Return (x, y) of the center of cell containing provided text 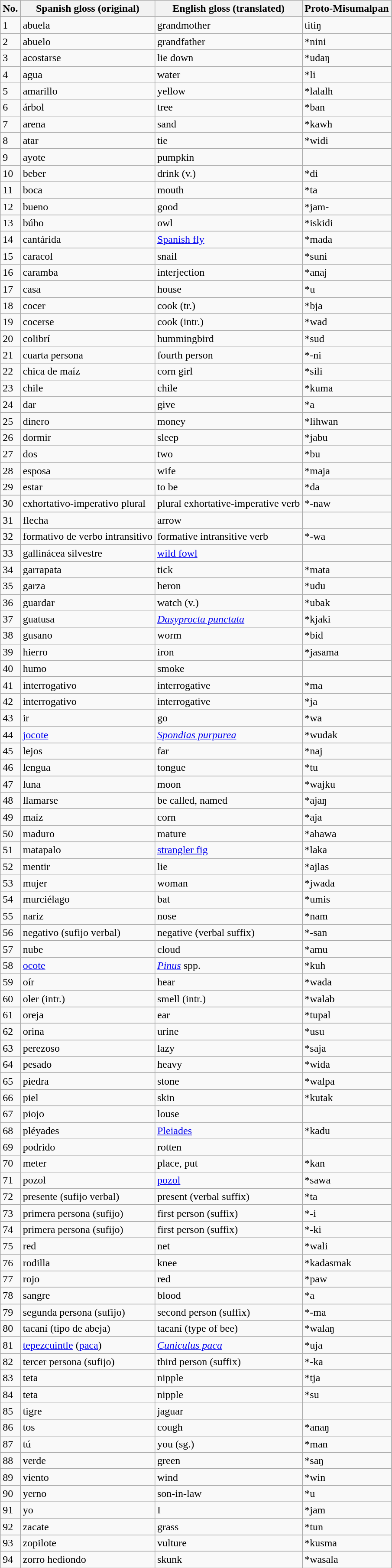
dormir (87, 437)
acostarse (87, 58)
wife (228, 470)
87 (10, 1444)
titiŋ (347, 25)
Dasyprocta punctata (228, 619)
35 (10, 586)
3 (10, 58)
65 (10, 1081)
24 (10, 404)
vulture (228, 1543)
go (228, 718)
37 (10, 619)
negative (verbal suffix) (228, 932)
27 (10, 454)
hierro (87, 652)
*sud (347, 339)
heavy (228, 1065)
net (228, 1246)
tacaní (tipo de abeja) (87, 1329)
81 (10, 1345)
*anaj (347, 273)
*kadu (347, 1131)
7 (10, 124)
*jasama (347, 652)
*bu (347, 454)
*iskidi (347, 223)
I (228, 1510)
*bja (347, 306)
*wad (347, 322)
son-in-law (228, 1493)
*-naw (347, 504)
arena (87, 124)
formative intransitive verb (228, 537)
snail (228, 256)
segunda persona (sufijo) (87, 1312)
60 (10, 998)
nube (87, 949)
*wasala (347, 1560)
92 (10, 1526)
12 (10, 207)
esposa (87, 470)
dinero (87, 421)
cocer (87, 306)
*lalalh (347, 91)
mouth (228, 190)
Proto-Misumalpan (347, 9)
casa (87, 289)
*-ki (347, 1229)
*wajku (347, 784)
*sili (347, 372)
*li (347, 75)
ir (87, 718)
88 (10, 1460)
iron (228, 652)
16 (10, 273)
*nini (347, 42)
grandmother (228, 25)
18 (10, 306)
86 (10, 1428)
30 (10, 504)
55 (10, 916)
garza (87, 586)
*jam (347, 1510)
piel (87, 1098)
matapalo (87, 850)
grandfather (228, 42)
money (228, 421)
mature (228, 834)
viento (87, 1477)
No. (10, 9)
cuarta persona (87, 355)
*wa (347, 718)
15 (10, 256)
*-wa (347, 537)
present (verbal suffix) (228, 1196)
*udu (347, 586)
bueno (87, 207)
*ajlas (347, 867)
amarillo (87, 91)
skin (228, 1098)
56 (10, 932)
oreja (87, 1015)
10 (10, 173)
*tupal (347, 1015)
formativo de verbo intransitivo (87, 537)
66 (10, 1098)
hear (228, 982)
91 (10, 1510)
68 (10, 1131)
*naj (347, 751)
interjection (228, 273)
*mada (347, 240)
strangler fig (228, 850)
31 (10, 520)
two (228, 454)
*kawh (347, 124)
tacaní (type of bee) (228, 1329)
*tu (347, 768)
maduro (87, 834)
*saŋ (347, 1460)
*man (347, 1444)
give (228, 404)
*kutak (347, 1098)
wild fowl (228, 553)
29 (10, 487)
59 (10, 982)
urine (228, 1032)
69 (10, 1147)
atar (87, 140)
*saja (347, 1048)
94 (10, 1560)
*su (347, 1395)
water (228, 75)
zopilote (87, 1543)
wind (228, 1477)
zacate (87, 1526)
*aja (347, 817)
47 (10, 784)
guatusa (87, 619)
*walaŋ (347, 1329)
*bid (347, 636)
74 (10, 1229)
watch (v.) (228, 603)
*ubak (347, 603)
80 (10, 1329)
*lihwan (347, 421)
flecha (87, 520)
*paw (347, 1279)
ear (228, 1015)
sand (228, 124)
arrow (228, 520)
*wada (347, 982)
*wudak (347, 735)
*di (347, 173)
smell (intr.) (228, 998)
*kjaki (347, 619)
worm (228, 636)
dos (87, 454)
*kusma (347, 1543)
58 (10, 965)
guardar (87, 603)
drink (v.) (228, 173)
54 (10, 900)
64 (10, 1065)
*mata (347, 570)
corn girl (228, 372)
Pleiades (228, 1131)
*amu (347, 949)
tú (87, 1444)
50 (10, 834)
sangre (87, 1296)
6 (10, 108)
20 (10, 339)
*wida (347, 1065)
owl (228, 223)
48 (10, 801)
*ajaŋ (347, 801)
43 (10, 718)
estar (87, 487)
mentir (87, 867)
*laka (347, 850)
far (228, 751)
lie down (228, 58)
skunk (228, 1560)
21 (10, 355)
9 (10, 157)
*sawa (347, 1180)
beber (87, 173)
*da (347, 487)
piojo (87, 1114)
82 (10, 1362)
pléyades (87, 1131)
89 (10, 1477)
93 (10, 1543)
8 (10, 140)
heron (228, 586)
árbol (87, 108)
pumpkin (228, 157)
*-ni (347, 355)
11 (10, 190)
blood (228, 1296)
colibrí (87, 339)
49 (10, 817)
abuelo (87, 42)
71 (10, 1180)
exhortativo-imperativo plural (87, 504)
nose (228, 916)
stone (228, 1081)
*ma (347, 685)
Pinus spp. (228, 965)
90 (10, 1493)
green (228, 1460)
*udaŋ (347, 58)
gallinácea silvestre (87, 553)
85 (10, 1411)
Spondias purpurea (228, 735)
cough (228, 1428)
*uja (347, 1345)
llamarse (87, 801)
tos (87, 1428)
ocote (87, 965)
Cuniculus paca (228, 1345)
gusano (87, 636)
22 (10, 372)
orina (87, 1032)
17 (10, 289)
murciélago (87, 900)
woman (228, 883)
jaguar (228, 1411)
Spanish gloss (original) (87, 9)
moon (228, 784)
house (228, 289)
good (228, 207)
*walpa (347, 1081)
garrapata (87, 570)
tree (228, 108)
yellow (228, 91)
oír (87, 982)
lejos (87, 751)
*kan (347, 1164)
*usu (347, 1032)
búho (87, 223)
42 (10, 701)
51 (10, 850)
*nam (347, 916)
*ja (347, 701)
chica de maíz (87, 372)
cloud (228, 949)
sleep (228, 437)
rodilla (87, 1263)
*win (347, 1477)
25 (10, 421)
grass (228, 1526)
*maja (347, 470)
72 (10, 1196)
61 (10, 1015)
1 (10, 25)
cantárida (87, 240)
caramba (87, 273)
33 (10, 553)
14 (10, 240)
57 (10, 949)
38 (10, 636)
*suni (347, 256)
13 (10, 223)
84 (10, 1395)
smoke (228, 668)
rojo (87, 1279)
yerno (87, 1493)
*umis (347, 900)
caracol (87, 256)
maíz (87, 817)
humo (87, 668)
*wali (347, 1246)
cocerse (87, 322)
41 (10, 685)
jocote (87, 735)
be called, named (228, 801)
mujer (87, 883)
*anaŋ (347, 1428)
*kuh (347, 965)
*jabu (347, 437)
75 (10, 1246)
*kuma (347, 388)
*ban (347, 108)
*-san (347, 932)
5 (10, 91)
*jam- (347, 207)
tick (228, 570)
2 (10, 42)
ayote (87, 157)
podrido (87, 1147)
36 (10, 603)
77 (10, 1279)
pesado (87, 1065)
luna (87, 784)
40 (10, 668)
zorro hediondo (87, 1560)
44 (10, 735)
*ahawa (347, 834)
knee (228, 1263)
*walab (347, 998)
nariz (87, 916)
28 (10, 470)
lazy (228, 1048)
louse (228, 1114)
*-ma (347, 1312)
abuela (87, 25)
63 (10, 1048)
67 (10, 1114)
perezoso (87, 1048)
cook (intr.) (228, 322)
4 (10, 75)
corn (228, 817)
70 (10, 1164)
negativo (sufijo verbal) (87, 932)
fourth person (228, 355)
tie (228, 140)
*-i (347, 1213)
32 (10, 537)
dar (87, 404)
tigre (87, 1411)
83 (10, 1378)
rotten (228, 1147)
tepezcuintle (paca) (87, 1345)
presente (sufijo verbal) (87, 1196)
*tja (347, 1378)
46 (10, 768)
23 (10, 388)
62 (10, 1032)
third person (suffix) (228, 1362)
bat (228, 900)
to be (228, 487)
45 (10, 751)
*widi (347, 140)
26 (10, 437)
lie (228, 867)
78 (10, 1296)
second person (suffix) (228, 1312)
tongue (228, 768)
English gloss (translated) (228, 9)
tercer persona (sufijo) (87, 1362)
agua (87, 75)
yo (87, 1510)
cook (tr.) (228, 306)
19 (10, 322)
hummingbird (228, 339)
boca (87, 190)
lengua (87, 768)
piedra (87, 1081)
52 (10, 867)
*jwada (347, 883)
79 (10, 1312)
53 (10, 883)
*tun (347, 1526)
you (sg.) (228, 1444)
Spanish fly (228, 240)
meter (87, 1164)
place, put (228, 1164)
oler (intr.) (87, 998)
39 (10, 652)
verde (87, 1460)
plural exhortative-imperative verb (228, 504)
*-ka (347, 1362)
*kadasmak (347, 1263)
34 (10, 570)
73 (10, 1213)
76 (10, 1263)
